For the text-containing cell, return its midpoint in (X, Y) coordinate format. 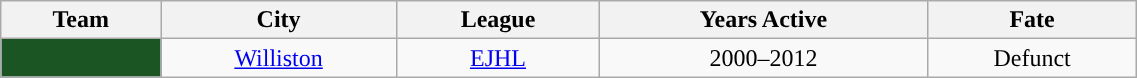
Team (81, 20)
Defunct (1032, 58)
City (279, 20)
2000–2012 (764, 58)
Years Active (764, 20)
League (498, 20)
Williston (279, 58)
EJHL (498, 58)
Fate (1032, 20)
